From the cell containing the given text, extract its center point as (X, Y) coordinate. 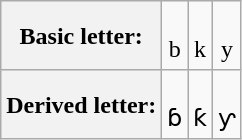
k (200, 36)
ƴ (226, 104)
Basic letter: (82, 36)
ƙ (200, 104)
Derived letter: (82, 104)
b (175, 36)
y (226, 36)
ɓ (175, 104)
